Scan for the cell matching the given text and deliver its (X, Y) coordinate at center. 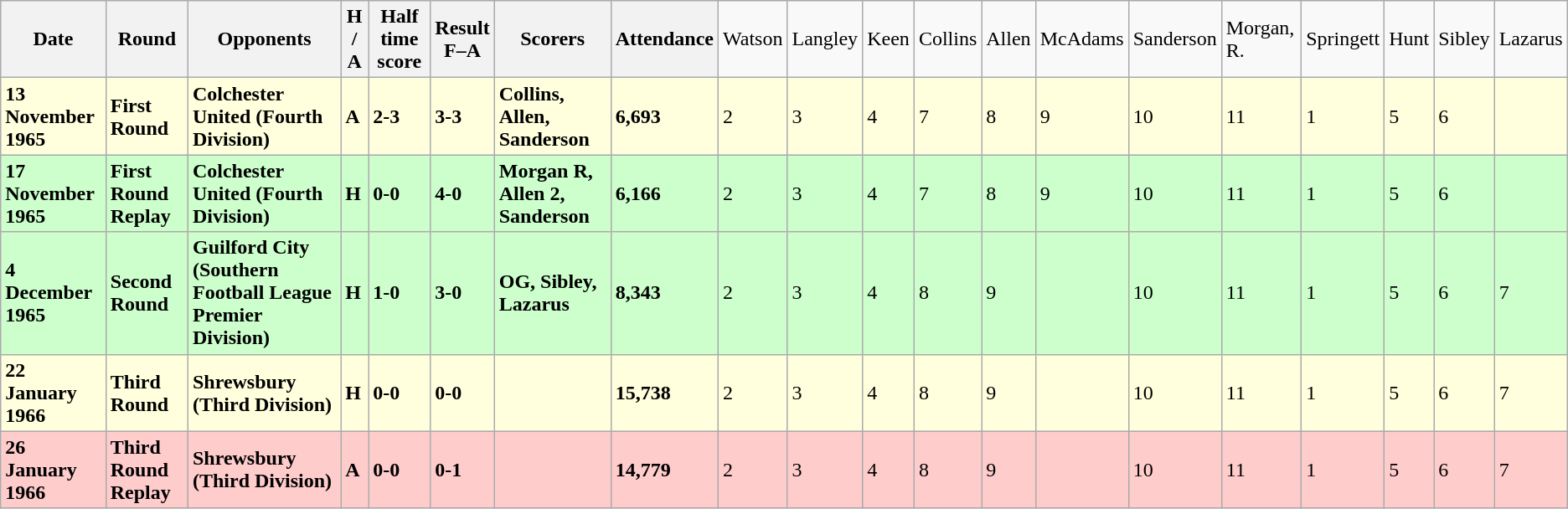
3-3 (462, 116)
Lazarus (1531, 39)
Sanderson (1174, 39)
Langley (825, 39)
6,166 (664, 193)
4 December 1965 (54, 293)
Third Round (147, 393)
Springett (1344, 39)
15,738 (664, 393)
2-3 (400, 116)
6,693 (664, 116)
First Round Replay (147, 193)
26 January 1966 (54, 470)
H / A (355, 39)
Hunt (1409, 39)
3-0 (462, 293)
Sibley (1464, 39)
McAdams (1082, 39)
Second Round (147, 293)
Collins (947, 39)
14,779 (664, 470)
OG, Sibley, Lazarus (553, 293)
Morgan, R. (1261, 39)
Date (54, 39)
Allen (1008, 39)
22 January 1966 (54, 393)
4-0 (462, 193)
Guilford City (Southern Football League Premier Division) (264, 293)
Collins, Allen, Sanderson (553, 116)
Morgan R, Allen 2, Sanderson (553, 193)
Third Round Replay (147, 470)
13 November 1965 (54, 116)
Half time score (400, 39)
0-1 (462, 470)
Watson (752, 39)
Round (147, 39)
Opponents (264, 39)
Scorers (553, 39)
17 November 1965 (54, 193)
Attendance (664, 39)
1-0 (400, 293)
8,343 (664, 293)
ResultF–A (462, 39)
Keen (889, 39)
First Round (147, 116)
